Locate the cell with the specified text and output its (X, Y) center coordinate. 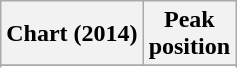
Peakposition (189, 34)
Chart (2014) (72, 34)
